Extract the (X, Y) coordinate from the center of the cell holding the provided text.  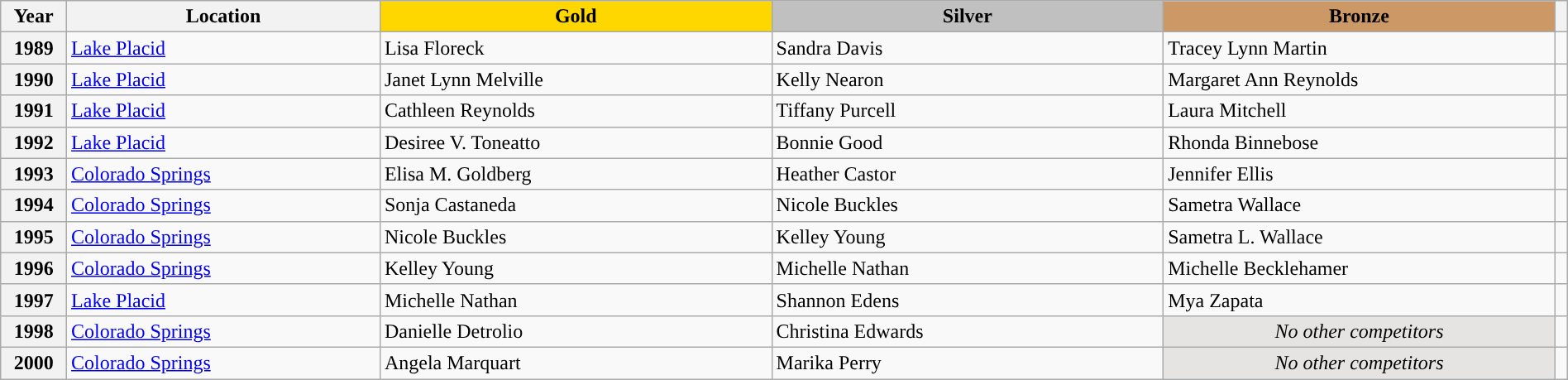
Marika Perry (968, 363)
Mya Zapata (1360, 300)
Angela Marquart (576, 363)
Danielle Detrolio (576, 331)
Location (223, 17)
Desiree V. Toneatto (576, 142)
Lisa Floreck (576, 48)
Silver (968, 17)
Shannon Edens (968, 300)
Heather Castor (968, 174)
Margaret Ann Reynolds (1360, 79)
1996 (34, 268)
1998 (34, 331)
Year (34, 17)
Cathleen Reynolds (576, 111)
1994 (34, 205)
Elisa M. Goldberg (576, 174)
Kelly Nearon (968, 79)
Christina Edwards (968, 331)
1995 (34, 237)
1990 (34, 79)
Tiffany Purcell (968, 111)
Sametra Wallace (1360, 205)
1993 (34, 174)
Gold (576, 17)
Tracey Lynn Martin (1360, 48)
1989 (34, 48)
Bronze (1360, 17)
1997 (34, 300)
Michelle Becklehamer (1360, 268)
1992 (34, 142)
Jennifer Ellis (1360, 174)
Rhonda Binnebose (1360, 142)
Janet Lynn Melville (576, 79)
2000 (34, 363)
Bonnie Good (968, 142)
Laura Mitchell (1360, 111)
1991 (34, 111)
Sonja Castaneda (576, 205)
Sametra L. Wallace (1360, 237)
Sandra Davis (968, 48)
